Output the [X, Y] coordinate of the center of the cell containing the given text.  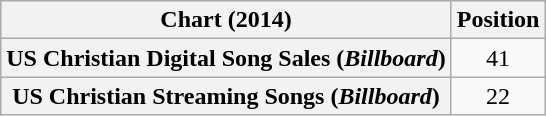
41 [498, 58]
Chart (2014) [226, 20]
Position [498, 20]
US Christian Digital Song Sales (Billboard) [226, 58]
US Christian Streaming Songs (Billboard) [226, 96]
22 [498, 96]
